Return (x, y) of the center of cell containing provided text 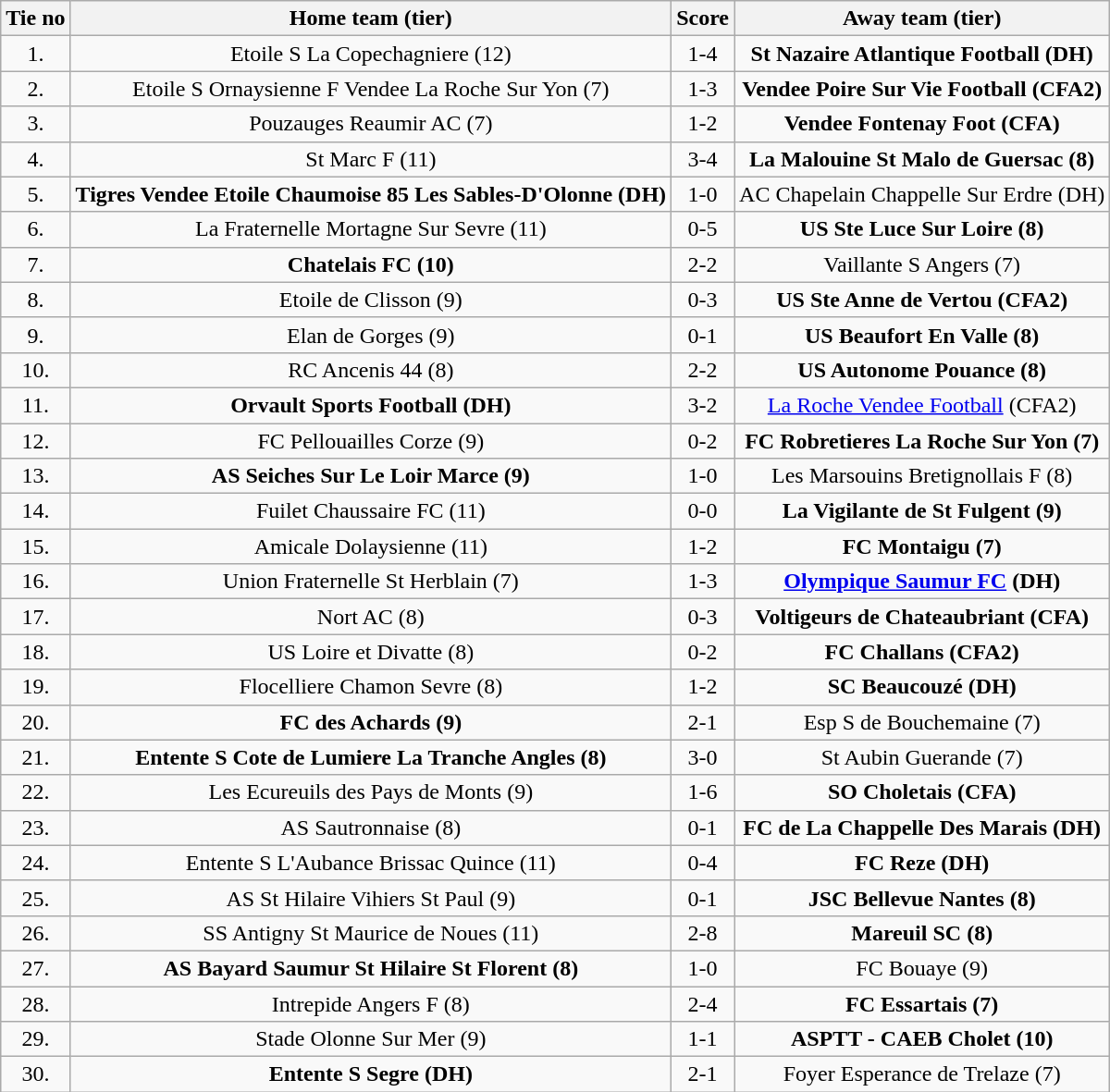
FC Robretieres La Roche Sur Yon (7) (922, 441)
SO Choletais (CFA) (922, 792)
JSC Bellevue Nantes (8) (922, 898)
St Marc F (11) (371, 159)
12. (35, 441)
SS Antigny St Maurice de Noues (11) (371, 933)
2-8 (703, 933)
Mareuil SC (8) (922, 933)
22. (35, 792)
St Nazaire Atlantique Football (DH) (922, 54)
US Ste Anne de Vertou (CFA2) (922, 300)
11. (35, 405)
FC Bouaye (9) (922, 968)
5. (35, 194)
Fuilet Chaussaire FC (11) (371, 511)
Etoile de Clisson (9) (371, 300)
3-4 (703, 159)
La Fraternelle Mortagne Sur Sevre (11) (371, 229)
13. (35, 476)
4. (35, 159)
Voltigeurs de Chateaubriant (CFA) (922, 617)
8. (35, 300)
3-2 (703, 405)
17. (35, 617)
23. (35, 828)
AS St Hilaire Vihiers St Paul (9) (371, 898)
AC Chapelain Chappelle Sur Erdre (DH) (922, 194)
AS Sautronnaise (8) (371, 828)
Entente S L'Aubance Brissac Quince (11) (371, 863)
18. (35, 652)
US Ste Luce Sur Loire (8) (922, 229)
Chatelais FC (10) (371, 264)
Flocelliere Chamon Sevre (8) (371, 687)
Etoile S La Copechagniere (12) (371, 54)
0-4 (703, 863)
Union Fraternelle St Herblain (7) (371, 582)
FC Pellouailles Corze (9) (371, 441)
1-1 (703, 1039)
Elan de Gorges (9) (371, 335)
Away team (tier) (922, 18)
US Loire et Divatte (8) (371, 652)
Stade Olonne Sur Mer (9) (371, 1039)
FC Montaigu (7) (922, 546)
FC Essartais (7) (922, 1003)
Vendee Poire Sur Vie Football (CFA2) (922, 89)
28. (35, 1003)
26. (35, 933)
Entente S Cote de Lumiere La Tranche Angles (8) (371, 757)
1. (35, 54)
6. (35, 229)
Foyer Esperance de Trelaze (7) (922, 1074)
Intrepide Angers F (8) (371, 1003)
Nort AC (8) (371, 617)
FC des Achards (9) (371, 722)
16. (35, 582)
Score (703, 18)
US Beaufort En Valle (8) (922, 335)
7. (35, 264)
3-0 (703, 757)
FC de La Chappelle Des Marais (DH) (922, 828)
Vaillante S Angers (7) (922, 264)
AS Bayard Saumur St Hilaire St Florent (8) (371, 968)
9. (35, 335)
15. (35, 546)
Tie no (35, 18)
Etoile S Ornaysienne F Vendee La Roche Sur Yon (7) (371, 89)
20. (35, 722)
14. (35, 511)
Entente S Segre (DH) (371, 1074)
Orvault Sports Football (DH) (371, 405)
0-0 (703, 511)
1-6 (703, 792)
RC Ancenis 44 (8) (371, 370)
3. (35, 124)
ASPTT - CAEB Cholet (10) (922, 1039)
La Roche Vendee Football (CFA2) (922, 405)
FC Challans (CFA2) (922, 652)
La Vigilante de St Fulgent (9) (922, 511)
24. (35, 863)
AS Seiches Sur Le Loir Marce (9) (371, 476)
19. (35, 687)
Les Marsouins Bretignollais F (8) (922, 476)
10. (35, 370)
SC Beaucouzé (DH) (922, 687)
25. (35, 898)
2. (35, 89)
Pouzauges Reaumir AC (7) (371, 124)
St Aubin Guerande (7) (922, 757)
Esp S de Bouchemaine (7) (922, 722)
27. (35, 968)
Amicale Dolaysienne (11) (371, 546)
Olympique Saumur FC (DH) (922, 582)
Vendee Fontenay Foot (CFA) (922, 124)
2-4 (703, 1003)
0-5 (703, 229)
La Malouine St Malo de Guersac (8) (922, 159)
Tigres Vendee Etoile Chaumoise 85 Les Sables-D'Olonne (DH) (371, 194)
1-4 (703, 54)
US Autonome Pouance (8) (922, 370)
Les Ecureuils des Pays de Monts (9) (371, 792)
Home team (tier) (371, 18)
FC Reze (DH) (922, 863)
29. (35, 1039)
30. (35, 1074)
21. (35, 757)
